Detect which cell encompasses the target text, then output its (x, y) center coordinate. 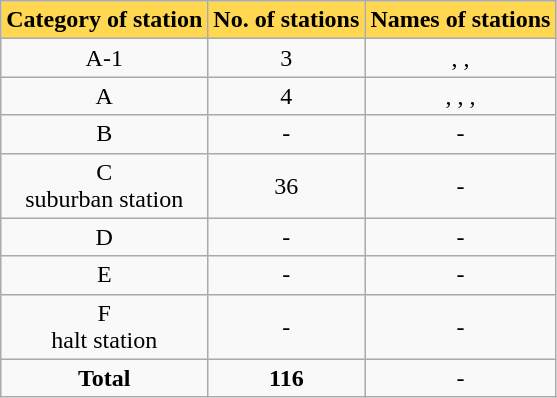
Csuburban station (104, 186)
B (104, 134)
, , , (460, 96)
36 (286, 186)
, , (460, 58)
4 (286, 96)
Total (104, 378)
Category of station (104, 20)
A (104, 96)
Names of stations (460, 20)
3 (286, 58)
No. of stations (286, 20)
D (104, 237)
A-1 (104, 58)
Fhalt station (104, 326)
E (104, 275)
116 (286, 378)
